Output the [X, Y] coordinate of the center of the cell containing the given text.  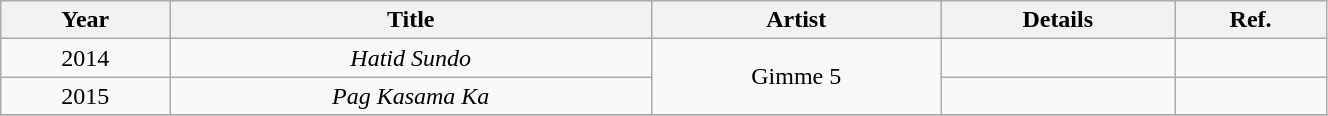
2015 [86, 96]
Gimme 5 [796, 77]
Details [1058, 20]
Year [86, 20]
Ref. [1251, 20]
2014 [86, 58]
Pag Kasama Ka [411, 96]
Hatid Sundo [411, 58]
Title [411, 20]
Artist [796, 20]
